From the cell containing the given text, extract its center point as (X, Y) coordinate. 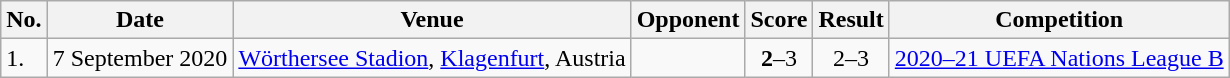
Result (851, 20)
Date (140, 20)
7 September 2020 (140, 58)
2020–21 UEFA Nations League B (1059, 58)
1. (24, 58)
Wörthersee Stadion, Klagenfurt, Austria (432, 58)
Opponent (688, 20)
Score (779, 20)
Competition (1059, 20)
No. (24, 20)
Venue (432, 20)
